From the cell containing the given text, extract its center point as (x, y) coordinate. 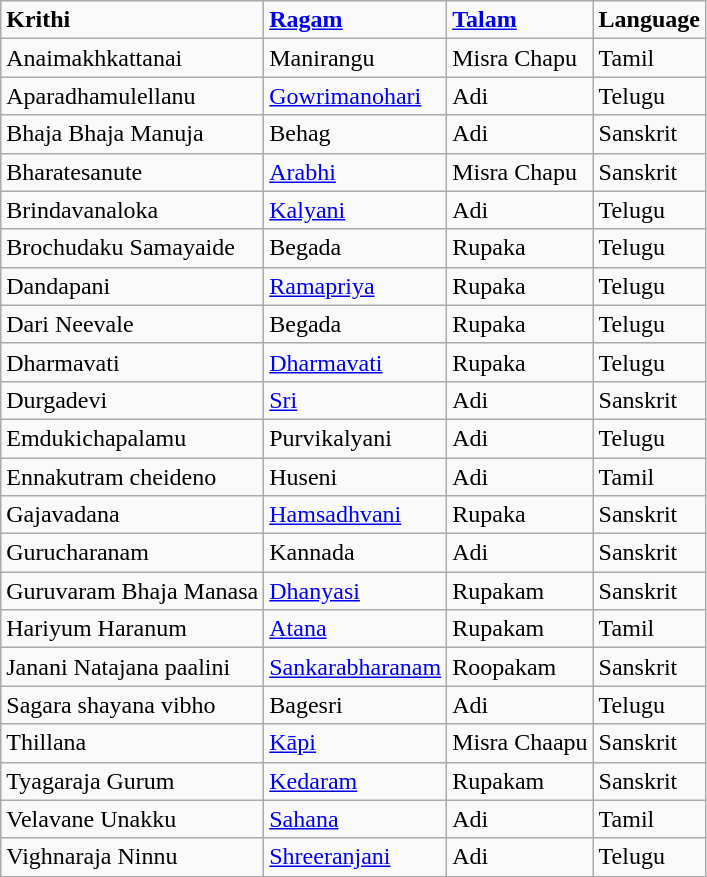
Krithi (132, 20)
Kāpi (356, 743)
Ramapriya (356, 286)
Gowrimanohari (356, 96)
Arabhi (356, 172)
Tyagaraja Gurum (132, 781)
Kannada (356, 553)
Gajavadana (132, 515)
Dari Neevale (132, 324)
Bhaja Bhaja Manuja (132, 134)
Dandapani (132, 286)
Janani Natajana paalini (132, 667)
Shreeranjani (356, 857)
Behag (356, 134)
Velavane Unakku (132, 819)
Misra Chaapu (520, 743)
Anaimakhkattanai (132, 58)
Brindavanaloka (132, 210)
Sankarabharanam (356, 667)
Brochudaku Samayaide (132, 248)
Sagara shayana vibho (132, 705)
Hariyum Haranum (132, 629)
Kalyani (356, 210)
Aparadhamulellanu (132, 96)
Purvikalyani (356, 438)
Durgadevi (132, 400)
Manirangu (356, 58)
Atana (356, 629)
Hamsadhvani (356, 515)
Thillana (132, 743)
Bagesri (356, 705)
Ragam (356, 20)
Dhanyasi (356, 591)
Sri (356, 400)
Huseni (356, 477)
Ennakutram cheideno (132, 477)
Bharatesanute (132, 172)
Guruvaram Bhaja Manasa (132, 591)
Gurucharanam (132, 553)
Language (649, 20)
Sahana (356, 819)
Talam (520, 20)
Roopakam (520, 667)
Kedaram (356, 781)
Vighnaraja Ninnu (132, 857)
Emdukichapalamu (132, 438)
